Scan for the cell matching the given text and deliver its (x, y) coordinate at center. 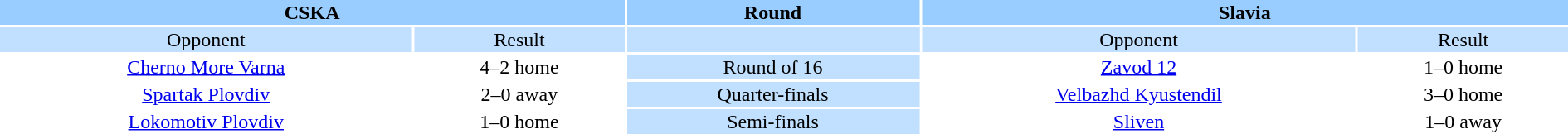
1–0 away (1463, 122)
Sliven (1138, 122)
Round of 16 (772, 67)
Quarter-finals (772, 94)
Spartak Plovdiv (206, 94)
Zavod 12 (1138, 67)
Cherno More Varna (206, 67)
2–0 away (519, 94)
4–2 home (519, 67)
3–0 home (1463, 94)
Lokomotiv Plovdiv (206, 122)
CSKA (312, 12)
Slavia (1244, 12)
Semi-finals (772, 122)
Round (772, 12)
Velbazhd Kyustendil (1138, 94)
